Scan for the cell matching the given text and deliver its [X, Y] coordinate at center. 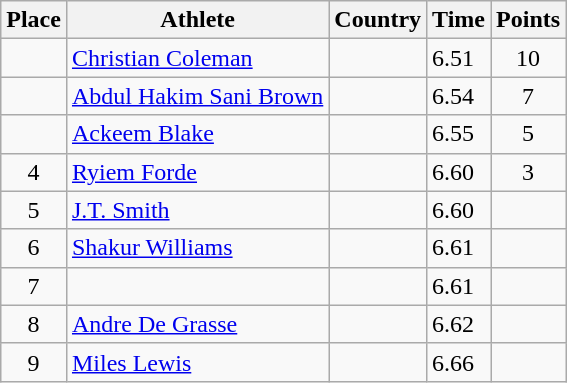
Time [459, 20]
6 [34, 248]
J.T. Smith [197, 210]
9 [34, 362]
Christian Coleman [197, 58]
Ackeem Blake [197, 134]
10 [528, 58]
6.62 [459, 324]
6.55 [459, 134]
6.51 [459, 58]
Athlete [197, 20]
Andre De Grasse [197, 324]
Abdul Hakim Sani Brown [197, 96]
Place [34, 20]
6.54 [459, 96]
Miles Lewis [197, 362]
Country [378, 20]
3 [528, 172]
8 [34, 324]
4 [34, 172]
6.66 [459, 362]
Points [528, 20]
Ryiem Forde [197, 172]
Shakur Williams [197, 248]
